For the text-containing cell, return its midpoint in [x, y] coordinate format. 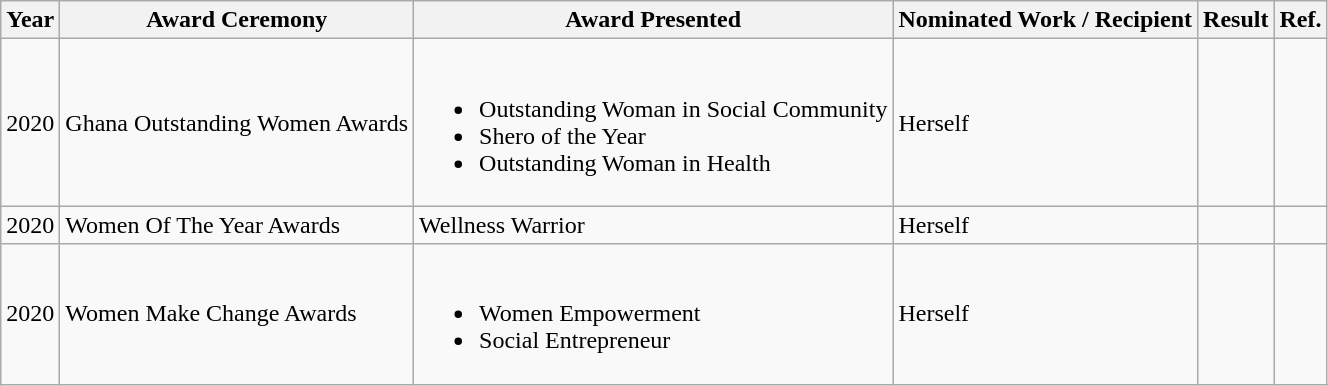
Wellness Warrior [654, 225]
Outstanding Woman in Social CommunityShero of the YearOutstanding Woman in Health [654, 122]
Women EmpowermentSocial Entrepreneur [654, 314]
Nominated Work / Recipient [1046, 20]
Women Make Change Awards [237, 314]
Result [1236, 20]
Ghana Outstanding Women Awards [237, 122]
Women Of The Year Awards [237, 225]
Award Presented [654, 20]
Year [30, 20]
Ref. [1300, 20]
Award Ceremony [237, 20]
